Capture the cell that displays the provided text and extract its [X, Y] central coordinate. 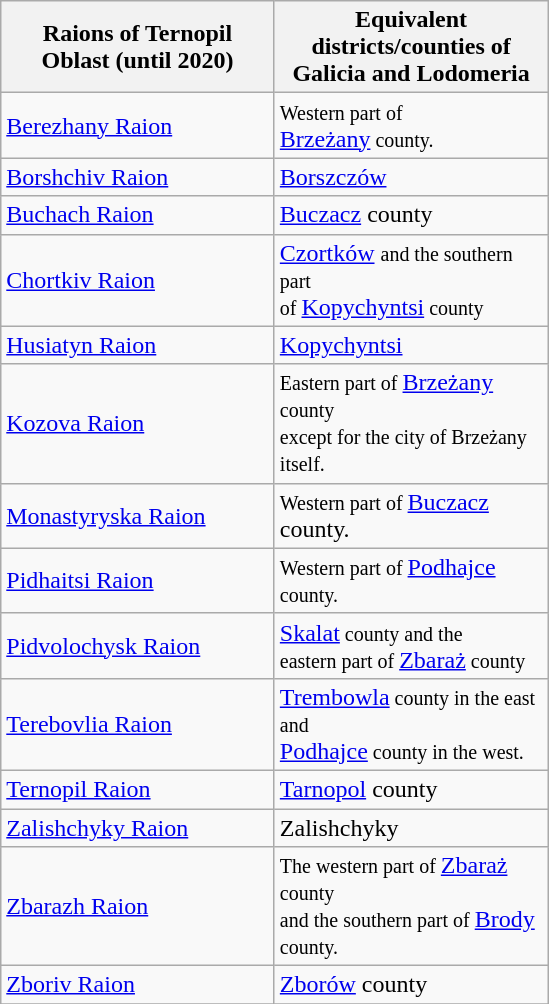
Skalat county and the eastern part of Zbaraż county [411, 646]
Husiatyn Raion [138, 345]
Borszczów [411, 177]
Tarnopol county [411, 789]
Pidvolochysk Raion [138, 646]
Buchach Raion [138, 215]
Western part of Podhajce county. [411, 580]
Ternopil Raion [138, 789]
Buczacz county [411, 215]
Kopychyntsi [411, 345]
Borshchiv Raion [138, 177]
Western part of Brzeżany county. [411, 126]
Equivalent districts/counties of Galicia and Lodomeria [411, 47]
Zboriv Raion [138, 985]
Eastern part of Brzeżany countyexcept for the city of Brzeżany itself. [411, 424]
Zborów county [411, 985]
Zalishchyky Raion [138, 827]
Berezhany Raion [138, 126]
Terebovlia Raion [138, 724]
Zalishchyky [411, 827]
Raions of Ternopil Oblast (until 2020) [138, 47]
Kozova Raion [138, 424]
Western part of Buczacz county. [411, 516]
Trembowla county in the east andPodhajce county in the west. [411, 724]
Chortkiv Raion [138, 280]
The western part of Zbaraż county and the southern part of Brody county. [411, 906]
Pidhaitsi Raion [138, 580]
Monastyryska Raion [138, 516]
Czortków and the southern partof Kopychyntsi county [411, 280]
Zbarazh Raion [138, 906]
